Return (X, Y) of the center of cell containing provided text 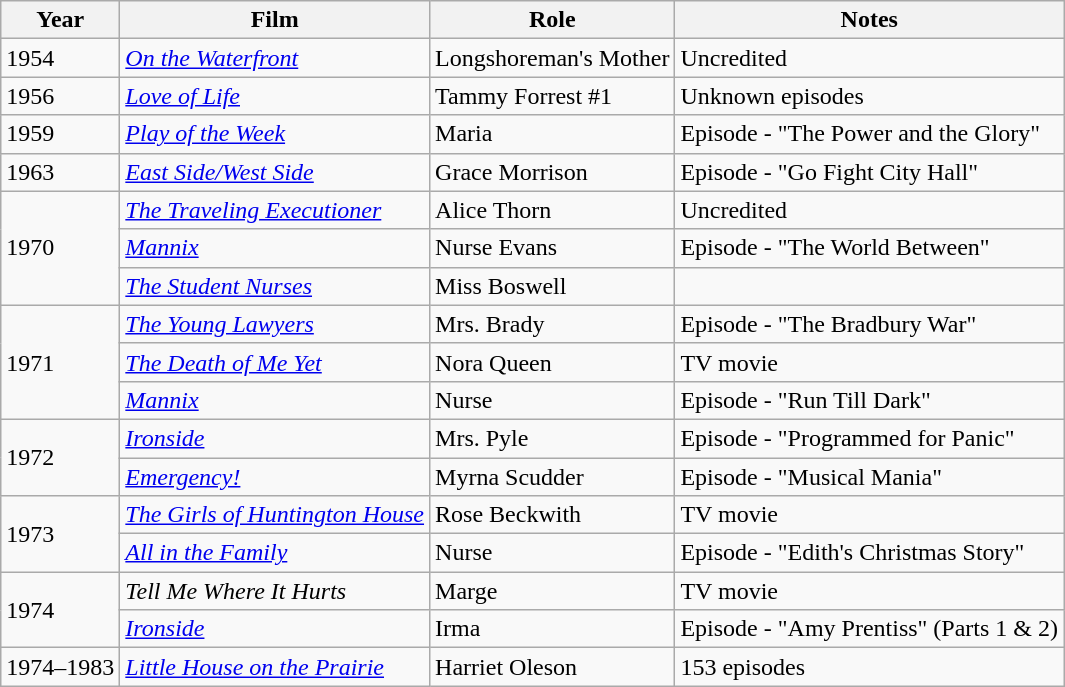
1956 (60, 96)
Grace Morrison (552, 172)
Unknown episodes (870, 96)
Episode - "Amy Prentiss" (Parts 1 & 2) (870, 629)
Episode - "Run Till Dark" (870, 400)
Year (60, 20)
The Student Nurses (275, 286)
1974–1983 (60, 667)
Miss Boswell (552, 286)
1974 (60, 610)
Maria (552, 134)
Emergency! (275, 477)
Play of the Week (275, 134)
Episode - "The Power and the Glory" (870, 134)
Episode - "Go Fight City Hall" (870, 172)
The Young Lawyers (275, 324)
Episode - "The Bradbury War" (870, 324)
Rose Beckwith (552, 515)
Nora Queen (552, 362)
Alice Thorn (552, 210)
Love of Life (275, 96)
The Girls of Huntington House (275, 515)
1970 (60, 248)
Little House on the Prairie (275, 667)
Episode - "The World Between" (870, 248)
Myrna Scudder (552, 477)
Longshoreman's Mother (552, 58)
Film (275, 20)
Role (552, 20)
Episode - "Edith's Christmas Story" (870, 553)
153 episodes (870, 667)
1973 (60, 534)
Notes (870, 20)
Tammy Forrest #1 (552, 96)
East Side/West Side (275, 172)
1954 (60, 58)
All in the Family (275, 553)
1959 (60, 134)
Episode - "Programmed for Panic" (870, 438)
Tell Me Where It Hurts (275, 591)
Mrs. Pyle (552, 438)
1972 (60, 457)
Episode - "Musical Mania" (870, 477)
Harriet Oleson (552, 667)
1971 (60, 362)
The Traveling Executioner (275, 210)
Nurse Evans (552, 248)
Marge (552, 591)
The Death of Me Yet (275, 362)
Mrs. Brady (552, 324)
On the Waterfront (275, 58)
Irma (552, 629)
1963 (60, 172)
